Return (x, y) of the center of cell containing provided text 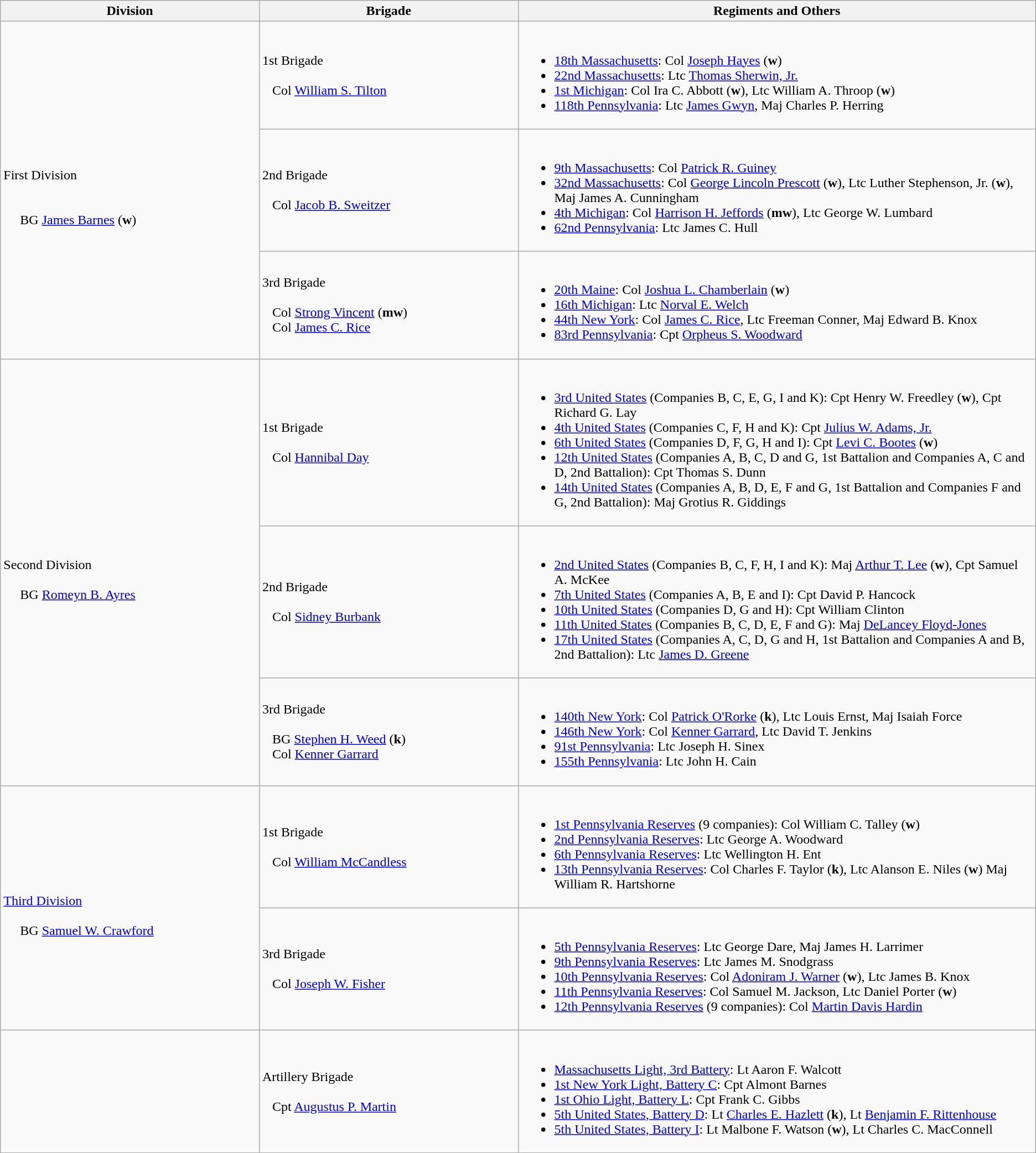
Brigade (388, 11)
Division (130, 11)
3rd Brigade BG Stephen H. Weed (k) Col Kenner Garrard (388, 732)
1st Brigade Col William McCandless (388, 847)
2nd Brigade Col Jacob B. Sweitzer (388, 190)
Artillery Brigade Cpt Augustus P. Martin (388, 1092)
Regiments and Others (777, 11)
3rd Brigade Col Strong Vincent (mw) Col James C. Rice (388, 305)
1st Brigade Col William S. Tilton (388, 75)
3rd Brigade Col Joseph W. Fisher (388, 969)
Third Division BG Samuel W. Crawford (130, 908)
First Division BG James Barnes (w) (130, 190)
2nd Brigade Col Sidney Burbank (388, 602)
Second Division BG Romeyn B. Ayres (130, 572)
1st Brigade Col Hannibal Day (388, 442)
